Output the [X, Y] coordinate of the center of the cell containing the given text.  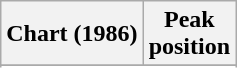
Peakposition [189, 34]
Chart (1986) [72, 34]
